Detect which cell encompasses the target text, then output its (x, y) center coordinate. 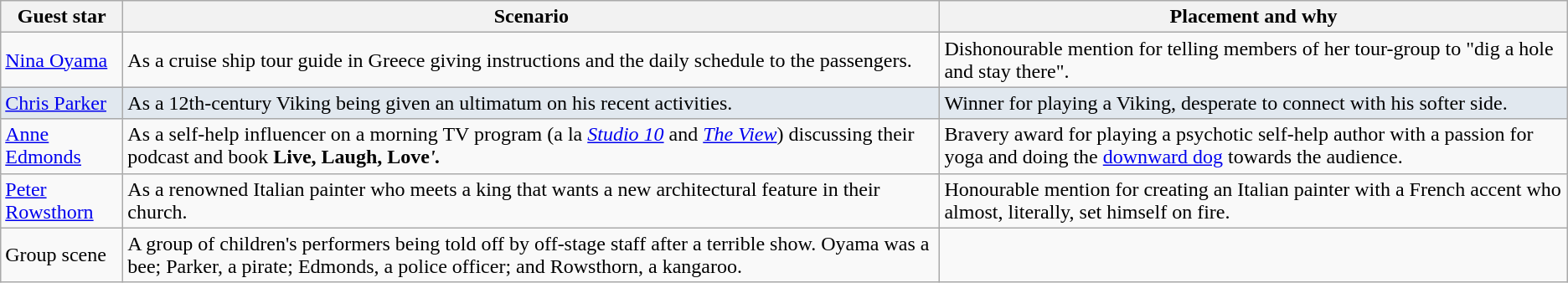
As a renowned Italian painter who meets a king that wants a new architectural feature in their church. (531, 201)
Peter Rowsthorn (62, 201)
Group scene (62, 255)
Anne Edmonds (62, 146)
Nina Oyama (62, 60)
Winner for playing a Viking, desperate to connect with his softer side. (1253, 103)
Chris Parker (62, 103)
Guest star (62, 17)
Honourable mention for creating an Italian painter with a French accent who almost, literally, set himself on fire. (1253, 201)
As a cruise ship tour guide in Greece giving instructions and the daily schedule to the passengers. (531, 60)
As a self-help influencer on a morning TV program (a la Studio 10 and The View) discussing their podcast and book Live, Laugh, Love'. (531, 146)
Placement and why (1253, 17)
Bravery award for playing a psychotic self-help author with a passion for yoga and doing the downward dog towards the audience. (1253, 146)
Dishonourable mention for telling members of her tour-group to "dig a hole and stay there". (1253, 60)
As a 12th-century Viking being given an ultimatum on his recent activities. (531, 103)
Scenario (531, 17)
